Detect which cell encompasses the target text, then output its (x, y) center coordinate. 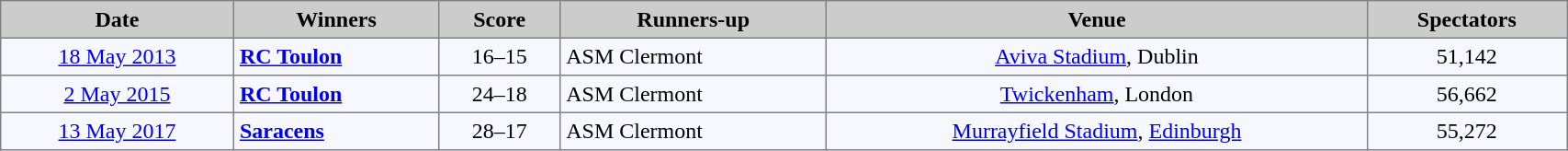
Aviva Stadium, Dublin (1097, 56)
28–17 (500, 131)
Winners (336, 19)
18 May 2013 (118, 56)
Date (118, 19)
Saracens (336, 131)
Murrayfield Stadium, Edinburgh (1097, 131)
Runners-up (693, 19)
Spectators (1467, 19)
13 May 2017 (118, 131)
24–18 (500, 94)
Venue (1097, 19)
16–15 (500, 56)
56,662 (1467, 94)
55,272 (1467, 131)
51,142 (1467, 56)
2 May 2015 (118, 94)
Twickenham, London (1097, 94)
Score (500, 19)
